Detect which cell encompasses the target text, then output its [X, Y] center coordinate. 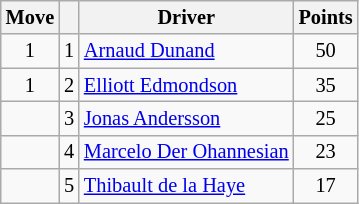
Points [326, 17]
Thibault de la Haye [186, 186]
Move [30, 17]
Marcelo Der Ohannesian [186, 152]
3 [69, 118]
4 [69, 152]
2 [69, 85]
17 [326, 186]
25 [326, 118]
35 [326, 85]
50 [326, 51]
Arnaud Dunand [186, 51]
Elliott Edmondson [186, 85]
Driver [186, 17]
23 [326, 152]
Jonas Andersson [186, 118]
5 [69, 186]
